Return the (x, y) coordinate for the center point of the cell that contains the specified text.  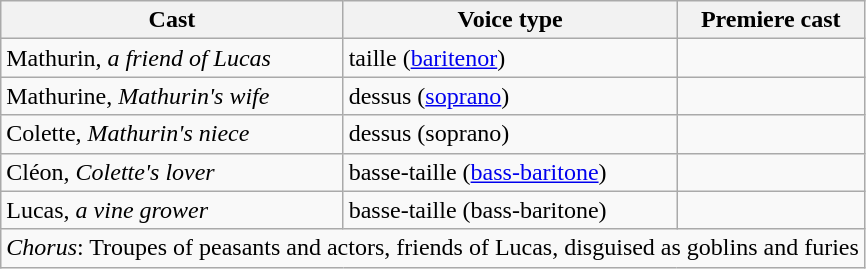
Cléon, Colette's lover (172, 172)
Mathurin, a friend of Lucas (172, 58)
taille (baritenor) (510, 58)
Voice type (510, 20)
Premiere cast (770, 20)
Cast (172, 20)
Mathurine, Mathurin's wife (172, 96)
Lucas, a vine grower (172, 210)
Colette, Mathurin's niece (172, 134)
Chorus: Troupes of peasants and actors, friends of Lucas, disguised as goblins and furies (433, 248)
